From the cell containing the given text, extract its center point as (X, Y) coordinate. 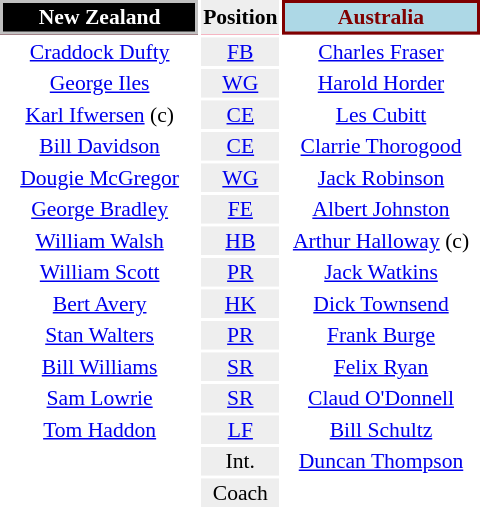
Tom Haddon (100, 430)
Australia (381, 17)
Les Cubitt (381, 114)
George Iles (100, 83)
Stan Walters (100, 335)
Felix Ryan (381, 366)
FB (240, 52)
Coach (240, 492)
Position (240, 17)
Clarrie Thorogood (381, 146)
Sam Lowrie (100, 398)
George Bradley (100, 209)
Bert Avery (100, 304)
HK (240, 304)
Dick Townsend (381, 304)
Int. (240, 461)
William Walsh (100, 240)
Bill Davidson (100, 146)
Bill Schultz (381, 430)
Charles Fraser (381, 52)
Craddock Dufty (100, 52)
Harold Horder (381, 83)
William Scott (100, 272)
New Zealand (100, 17)
Duncan Thompson (381, 461)
Frank Burge (381, 335)
Jack Watkins (381, 272)
FE (240, 209)
Karl Ifwersen (c) (100, 114)
Albert Johnston (381, 209)
Bill Williams (100, 366)
HB (240, 240)
Jack Robinson (381, 178)
Claud O'Donnell (381, 398)
Dougie McGregor (100, 178)
Arthur Halloway (c) (381, 240)
LF (240, 430)
